Scan for the cell matching the given text and deliver its (x, y) coordinate at center. 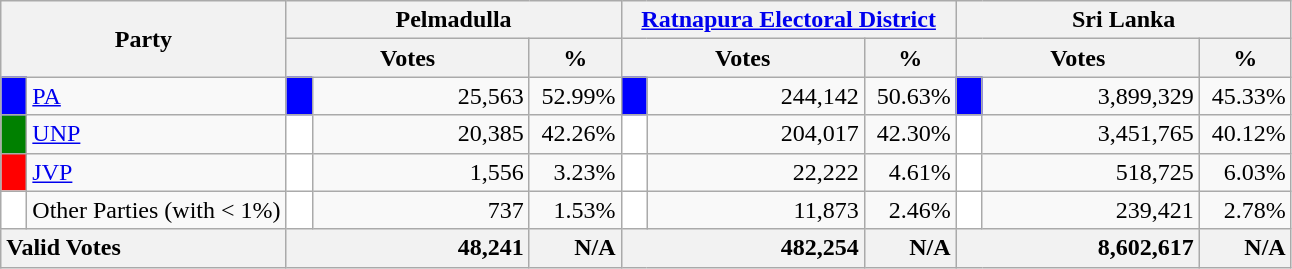
PA (156, 96)
Pelmadulla (454, 20)
3.23% (575, 172)
2.46% (910, 210)
1,556 (420, 172)
6.03% (1245, 172)
48,241 (408, 248)
25,563 (420, 96)
Valid Votes (144, 248)
518,725 (1090, 172)
UNP (156, 134)
204,017 (756, 134)
50.63% (910, 96)
3,899,329 (1090, 96)
3,451,765 (1090, 134)
2.78% (1245, 210)
737 (420, 210)
11,873 (756, 210)
244,142 (756, 96)
JVP (156, 172)
40.12% (1245, 134)
Party (144, 39)
20,385 (420, 134)
1.53% (575, 210)
Ratnapura Electoral District (788, 20)
4.61% (910, 172)
42.26% (575, 134)
Other Parties (with < 1%) (156, 210)
8,602,617 (1078, 248)
Sri Lanka (1124, 20)
45.33% (1245, 96)
52.99% (575, 96)
482,254 (742, 248)
42.30% (910, 134)
22,222 (756, 172)
239,421 (1090, 210)
